Output the [X, Y] coordinate of the center of the cell containing the given text.  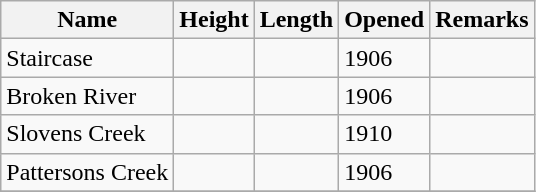
Slovens Creek [88, 134]
Opened [384, 20]
Pattersons Creek [88, 172]
Remarks [482, 20]
Name [88, 20]
1910 [384, 134]
Staircase [88, 58]
Length [296, 20]
Height [214, 20]
Broken River [88, 96]
